Return [x, y] of the center of cell containing provided text 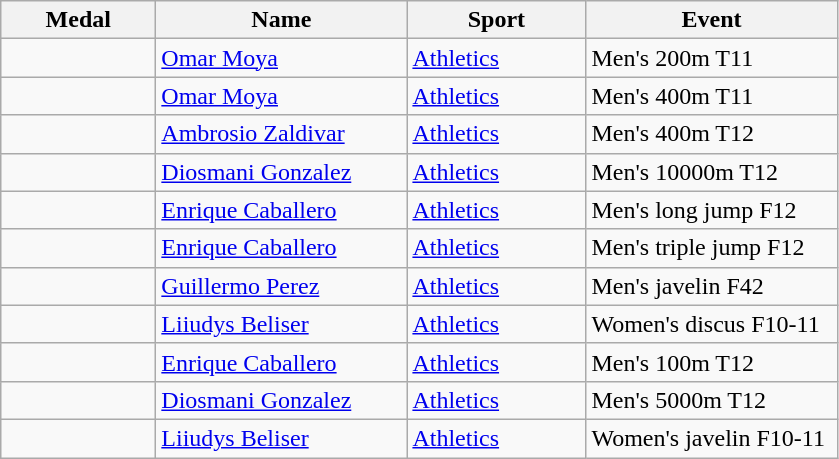
Sport [496, 20]
Men's 400m T12 [712, 134]
Men's 10000m T12 [712, 172]
Guillermo Perez [282, 286]
Event [712, 20]
Men's 100m T12 [712, 362]
Women's javelin F10-11 [712, 438]
Ambrosio Zaldivar [282, 134]
Name [282, 20]
Medal [78, 20]
Men's javelin F42 [712, 286]
Men's long jump F12 [712, 210]
Men's 400m T11 [712, 96]
Men's 5000m T12 [712, 400]
Men's triple jump F12 [712, 248]
Women's discus F10-11 [712, 324]
Men's 200m T11 [712, 58]
